Return [X, Y] of the center of cell containing provided text 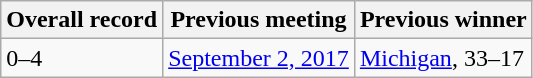
Overall record [82, 20]
Previous winner [443, 20]
Michigan, 33–17 [443, 58]
Previous meeting [259, 20]
0–4 [82, 58]
September 2, 2017 [259, 58]
